Find where the given text appears and provide that cell's center as (X, Y) coordinate. 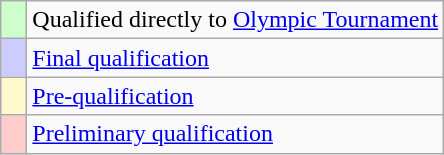
Final qualification (236, 58)
Preliminary qualification (236, 134)
Pre-qualification (236, 96)
Qualified directly to Olympic Tournament (236, 20)
